Provide the (X, Y) coordinate of the cell's center where the given text is located.  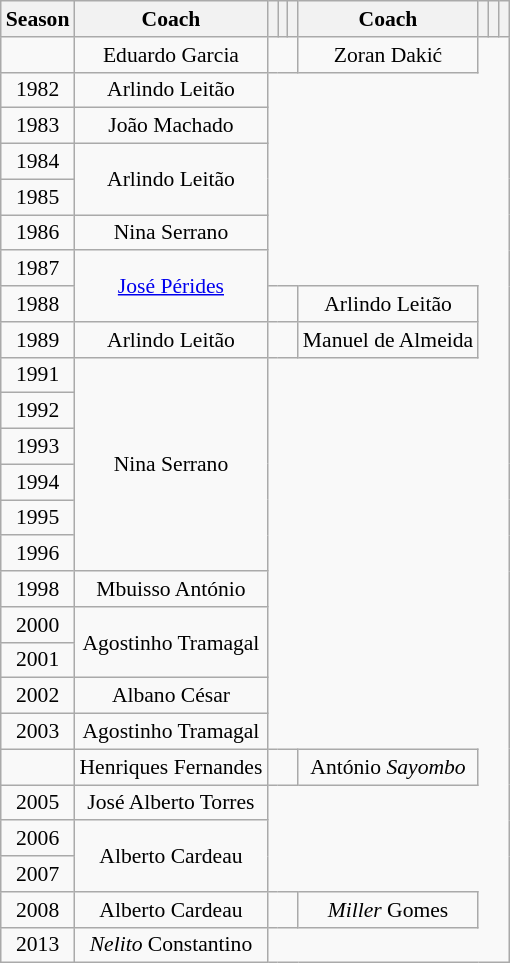
1983 (38, 126)
2006 (38, 839)
1986 (38, 233)
2008 (38, 910)
1982 (38, 90)
2002 (38, 696)
Manuel de Almeida (388, 340)
1996 (38, 554)
António Sayombo (388, 767)
1987 (38, 269)
Zoran Dakić (388, 55)
2007 (38, 874)
Henriques Fernandes (170, 767)
Mbuisso António (170, 589)
2013 (38, 945)
Nelito Constantino (170, 945)
José Pérides (170, 286)
1985 (38, 197)
2003 (38, 732)
Albano César (170, 696)
João Machado (170, 126)
2000 (38, 625)
1994 (38, 482)
José Alberto Torres (170, 803)
1988 (38, 304)
Miller Gomes (388, 910)
1984 (38, 162)
2005 (38, 803)
Eduardo Garcia (170, 55)
1995 (38, 518)
1989 (38, 340)
Season (38, 19)
1993 (38, 447)
1998 (38, 589)
1991 (38, 375)
2001 (38, 660)
1992 (38, 411)
